Detect which cell encompasses the target text, then output its [x, y] center coordinate. 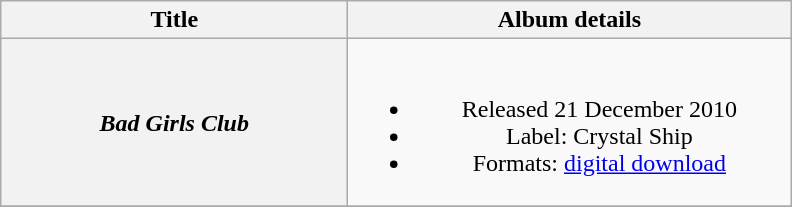
Album details [570, 20]
Released 21 December 2010Label: Crystal ShipFormats: digital download [570, 122]
Title [174, 20]
Bad Girls Club [174, 122]
